Return [X, Y] of the center of cell containing provided text 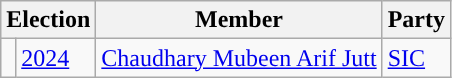
2024 [56, 58]
Party [416, 20]
Chaudhary Mubeen Arif Jutt [239, 58]
Member [239, 20]
SIC [416, 58]
Election [48, 20]
